Output the [x, y] coordinate of the center of the cell containing the given text.  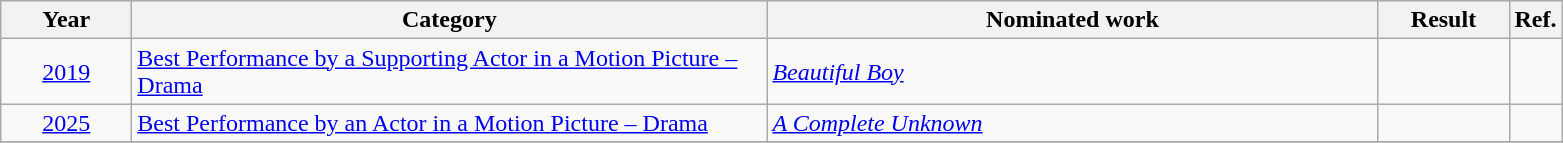
Best Performance by an Actor in a Motion Picture – Drama [450, 123]
2025 [66, 123]
Year [66, 20]
Category [450, 20]
Result [1444, 20]
Ref. [1536, 20]
Nominated work [1072, 20]
Beautiful Boy [1072, 72]
Best Performance by a Supporting Actor in a Motion Picture – Drama [450, 72]
A Complete Unknown [1072, 123]
2019 [66, 72]
